Search for the cell housing the specified text and yield its (X, Y) center coordinate. 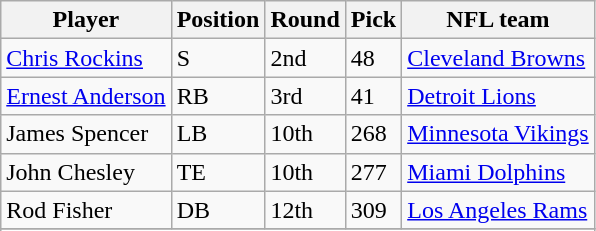
2nd (305, 58)
S (218, 58)
Position (218, 20)
Ernest Anderson (86, 96)
RB (218, 96)
3rd (305, 96)
Round (305, 20)
Player (86, 20)
277 (373, 172)
Cleveland Browns (498, 58)
Rod Fisher (86, 210)
Pick (373, 20)
TE (218, 172)
John Chesley (86, 172)
DB (218, 210)
12th (305, 210)
Los Angeles Rams (498, 210)
Minnesota Vikings (498, 134)
268 (373, 134)
Chris Rockins (86, 58)
Detroit Lions (498, 96)
LB (218, 134)
41 (373, 96)
48 (373, 58)
NFL team (498, 20)
Miami Dolphins (498, 172)
James Spencer (86, 134)
309 (373, 210)
